Detect which cell encompasses the target text, then output its [x, y] center coordinate. 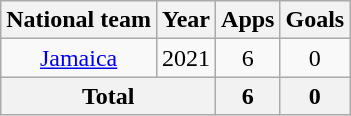
2021 [186, 58]
Goals [315, 20]
Total [108, 96]
Jamaica [79, 58]
National team [79, 20]
Year [186, 20]
Apps [248, 20]
